Find where the given text appears and provide that cell's center as (x, y) coordinate. 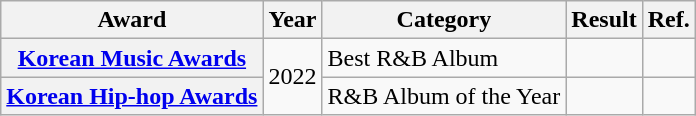
Year (292, 20)
Result (604, 20)
Award (132, 20)
Korean Music Awards (132, 58)
Best R&B Album (444, 58)
Ref. (668, 20)
Category (444, 20)
R&B Album of the Year (444, 96)
Korean Hip-hop Awards (132, 96)
2022 (292, 77)
